Determine the (x, y) coordinate at the center of the cell enclosing the given text.  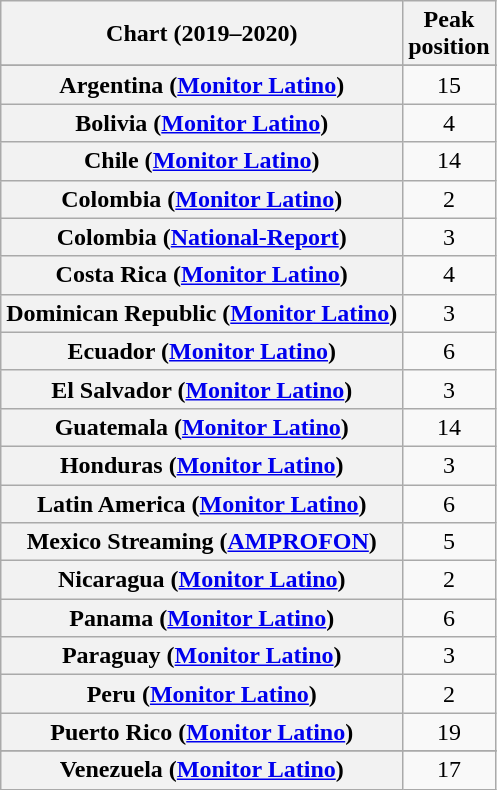
Chile (Monitor Latino) (202, 161)
Panama (Monitor Latino) (202, 618)
Nicaragua (Monitor Latino) (202, 580)
15 (449, 85)
El Salvador (Monitor Latino) (202, 389)
Dominican Republic (Monitor Latino) (202, 313)
Peakposition (449, 34)
Mexico Streaming (AMPROFON) (202, 542)
17 (449, 770)
Guatemala (Monitor Latino) (202, 427)
Argentina (Monitor Latino) (202, 85)
Paraguay (Monitor Latino) (202, 656)
Venezuela (Monitor Latino) (202, 770)
Peru (Monitor Latino) (202, 694)
Bolivia (Monitor Latino) (202, 123)
Honduras (Monitor Latino) (202, 465)
Costa Rica (Monitor Latino) (202, 275)
Latin America (Monitor Latino) (202, 503)
Colombia (Monitor Latino) (202, 199)
Chart (2019–2020) (202, 34)
Colombia (National-Report) (202, 237)
Ecuador (Monitor Latino) (202, 351)
Puerto Rico (Monitor Latino) (202, 732)
19 (449, 732)
5 (449, 542)
